Scan for the cell matching the given text and deliver its (X, Y) coordinate at center. 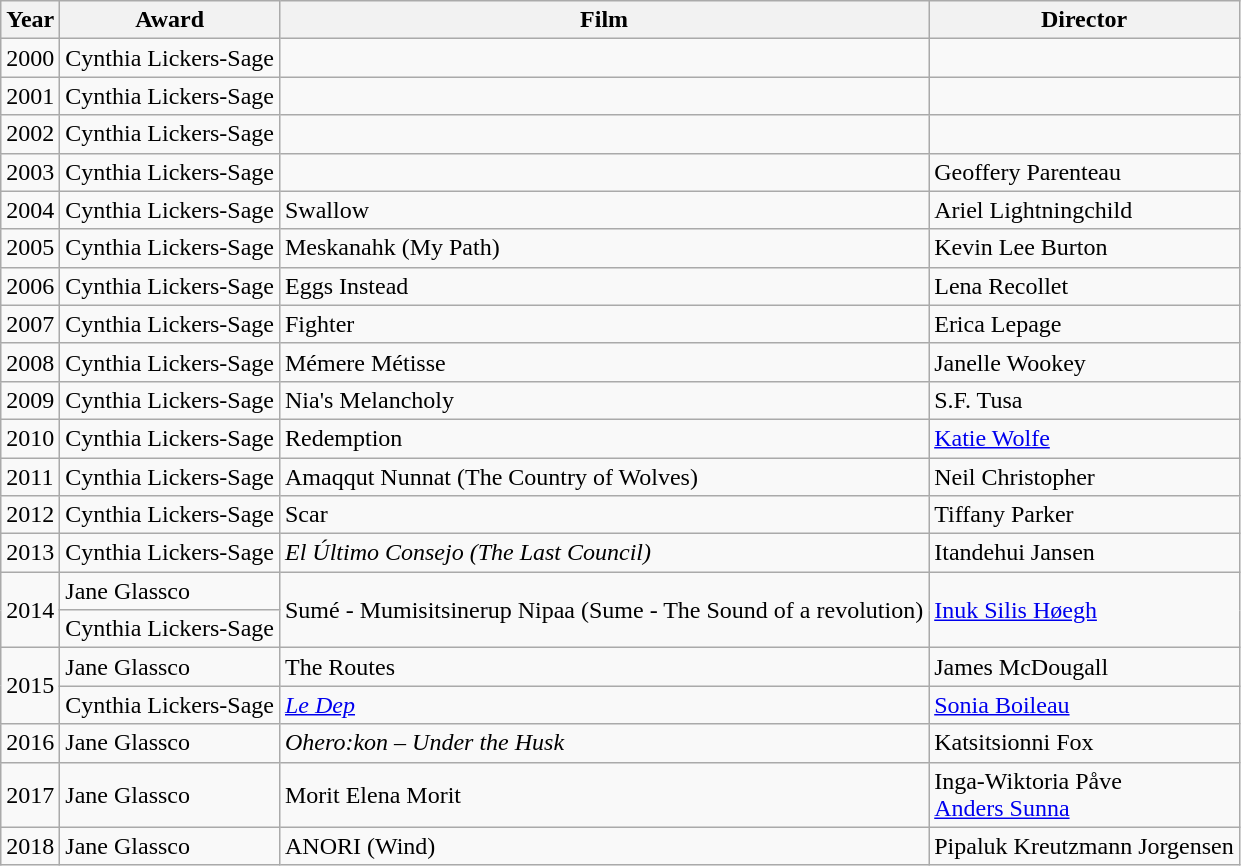
Lena Recollet (1084, 286)
Inuk Silis Høegh (1084, 610)
Kevin Lee Burton (1084, 248)
Meskanahk (My Path) (604, 248)
Ohero:kon – Under the Husk (604, 743)
El Último Consejo (The Last Council) (604, 553)
Director (1084, 20)
2018 (30, 846)
Mémere Métisse (604, 362)
Itandehui Jansen (1084, 553)
Janelle Wookey (1084, 362)
Morit Elena Morit (604, 794)
2004 (30, 210)
Neil Christopher (1084, 477)
Katsitsionni Fox (1084, 743)
2005 (30, 248)
2006 (30, 286)
2012 (30, 515)
2007 (30, 324)
Scar (604, 515)
2015 (30, 686)
Nia's Melancholy (604, 400)
2009 (30, 400)
2011 (30, 477)
Erica Lepage (1084, 324)
Sumé - Mumisitsinerup Nipaa (Sume - The Sound of a revolution) (604, 610)
Amaqqut Nunnat (The Country of Wolves) (604, 477)
2002 (30, 134)
The Routes (604, 667)
Geoffery Parenteau (1084, 172)
2001 (30, 96)
2010 (30, 438)
Year (30, 20)
2013 (30, 553)
S.F. Tusa (1084, 400)
2000 (30, 58)
2003 (30, 172)
Pipaluk Kreutzmann Jorgensen (1084, 846)
Fighter (604, 324)
Inga-Wiktoria PåveAnders Sunna (1084, 794)
Sonia Boileau (1084, 705)
Katie Wolfe (1084, 438)
ANORI (Wind) (604, 846)
Award (170, 20)
Eggs Instead (604, 286)
Ariel Lightningchild (1084, 210)
2016 (30, 743)
Le Dep (604, 705)
Swallow (604, 210)
Tiffany Parker (1084, 515)
James McDougall (1084, 667)
2008 (30, 362)
Redemption (604, 438)
2017 (30, 794)
Film (604, 20)
2014 (30, 610)
